Identify which cell holds the provided text, then report its (X, Y) central coordinate. 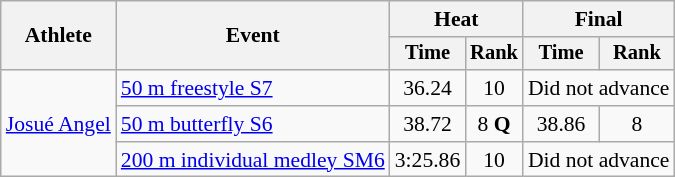
8 Q (494, 124)
Event (253, 36)
50 m butterfly S6 (253, 124)
8 (636, 124)
38.86 (562, 124)
38.72 (428, 124)
50 m freestyle S7 (253, 88)
10 (494, 88)
Josué Angel (58, 124)
Athlete (58, 36)
Did not advance (599, 88)
Final (599, 19)
36.24 (428, 88)
Heat (456, 19)
